Find where the given text appears and provide that cell's center as (X, Y) coordinate. 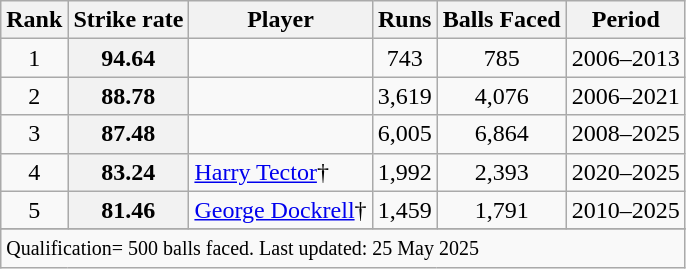
2,393 (502, 172)
94.64 (128, 58)
785 (502, 58)
Qualification= 500 balls faced. Last updated: 25 May 2025 (344, 248)
Rank (34, 20)
4 (34, 172)
Strike rate (128, 20)
Balls Faced (502, 20)
Runs (404, 20)
2006–2013 (626, 58)
88.78 (128, 96)
2010–2025 (626, 210)
3 (34, 134)
2006–2021 (626, 96)
2008–2025 (626, 134)
1 (34, 58)
1,992 (404, 172)
Player (280, 20)
1,459 (404, 210)
83.24 (128, 172)
4,076 (502, 96)
743 (404, 58)
81.46 (128, 210)
6,864 (502, 134)
George Dockrell† (280, 210)
2 (34, 96)
1,791 (502, 210)
2020–2025 (626, 172)
Period (626, 20)
3,619 (404, 96)
5 (34, 210)
Harry Tector† (280, 172)
6,005 (404, 134)
87.48 (128, 134)
